From the cell containing the given text, extract its center point as (x, y) coordinate. 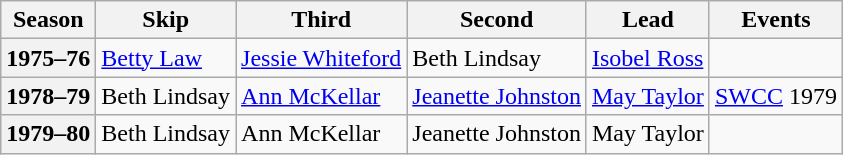
SWCC 1979 (776, 96)
Skip (166, 20)
Events (776, 20)
Lead (648, 20)
Third (322, 20)
Second (497, 20)
Isobel Ross (648, 58)
Jessie Whiteford (322, 58)
1979–80 (48, 134)
1975–76 (48, 58)
Season (48, 20)
Betty Law (166, 58)
1978–79 (48, 96)
